Determine the [x, y] coordinate at the center of the cell enclosing the given text.  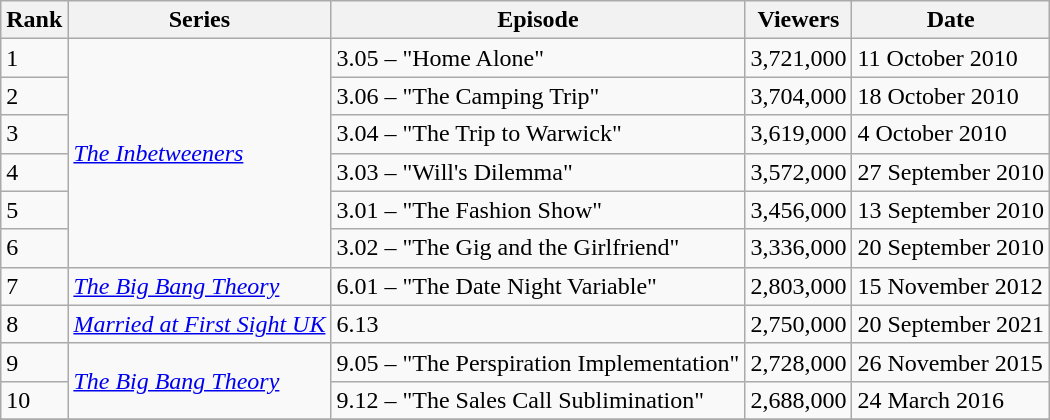
Episode [538, 20]
3.06 – "The Camping Trip" [538, 96]
4 [34, 172]
3,572,000 [798, 172]
The Inbetweeners [200, 153]
20 September 2021 [951, 324]
Viewers [798, 20]
9 [34, 362]
13 September 2010 [951, 210]
1 [34, 58]
3,619,000 [798, 134]
3.03 – "Will's Dilemma" [538, 172]
15 November 2012 [951, 286]
2,728,000 [798, 362]
6.01 – "The Date Night Variable" [538, 286]
Series [200, 20]
3.05 – "Home Alone" [538, 58]
2,688,000 [798, 400]
20 September 2010 [951, 248]
8 [34, 324]
2 [34, 96]
7 [34, 286]
3.04 – "The Trip to Warwick" [538, 134]
11 October 2010 [951, 58]
24 March 2016 [951, 400]
4 October 2010 [951, 134]
Rank [34, 20]
9.12 – "The Sales Call Sublimination" [538, 400]
2,803,000 [798, 286]
3.01 – "The Fashion Show" [538, 210]
Date [951, 20]
6.13 [538, 324]
3,704,000 [798, 96]
6 [34, 248]
9.05 – "The Perspiration Implementation" [538, 362]
18 October 2010 [951, 96]
3,456,000 [798, 210]
2,750,000 [798, 324]
26 November 2015 [951, 362]
3,721,000 [798, 58]
3.02 – "The Gig and the Girlfriend" [538, 248]
5 [34, 210]
3 [34, 134]
Married at First Sight UK [200, 324]
10 [34, 400]
3,336,000 [798, 248]
27 September 2010 [951, 172]
